Detect which cell encompasses the target text, then output its (x, y) center coordinate. 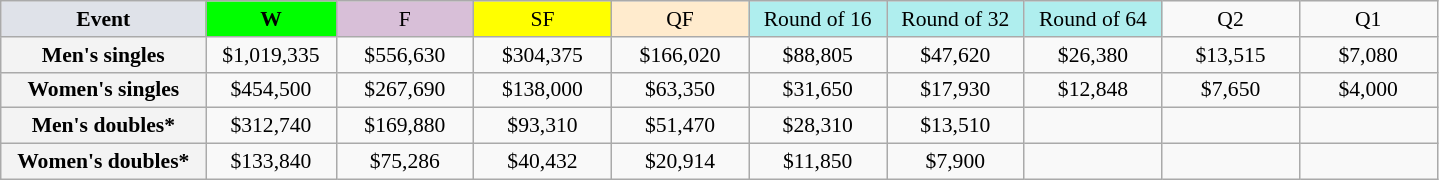
Q2 (1231, 19)
$7,900 (955, 162)
$12,848 (1093, 90)
$312,740 (271, 126)
$28,310 (818, 126)
$4,000 (1368, 90)
$267,690 (405, 90)
Round of 32 (955, 19)
Round of 64 (1093, 19)
Men's singles (104, 55)
F (405, 19)
$40,432 (543, 162)
$47,620 (955, 55)
$63,350 (680, 90)
$88,805 (818, 55)
$138,000 (543, 90)
Women's singles (104, 90)
Round of 16 (818, 19)
$304,375 (543, 55)
$454,500 (271, 90)
$13,515 (1231, 55)
$133,840 (271, 162)
$556,630 (405, 55)
$11,850 (818, 162)
Q1 (1368, 19)
$169,880 (405, 126)
$166,020 (680, 55)
$17,930 (955, 90)
$26,380 (1093, 55)
Men's doubles* (104, 126)
$93,310 (543, 126)
$7,650 (1231, 90)
Women's doubles* (104, 162)
$75,286 (405, 162)
$1,019,335 (271, 55)
SF (543, 19)
QF (680, 19)
$20,914 (680, 162)
W (271, 19)
Event (104, 19)
$7,080 (1368, 55)
$51,470 (680, 126)
$13,510 (955, 126)
$31,650 (818, 90)
